Identify which cell holds the provided text, then report its (X, Y) central coordinate. 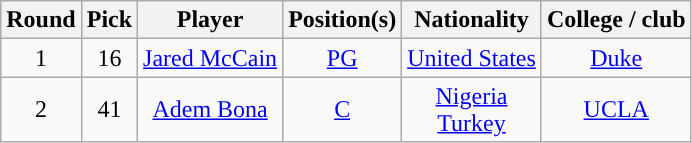
Round (41, 20)
16 (109, 58)
2 (41, 110)
Position(s) (342, 20)
UCLA (616, 110)
1 (41, 58)
Pick (109, 20)
Player (210, 20)
Duke (616, 58)
Jared McCain (210, 58)
Nigeria Turkey (472, 110)
41 (109, 110)
Nationality (472, 20)
Adem Bona (210, 110)
United States (472, 58)
PG (342, 58)
College / club (616, 20)
C (342, 110)
